Locate the cell with the specified text and output its (x, y) center coordinate. 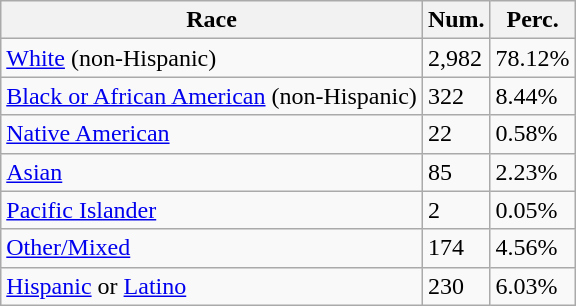
Native American (212, 134)
2 (456, 210)
322 (456, 96)
6.03% (532, 286)
Pacific Islander (212, 210)
Black or African American (non-Hispanic) (212, 96)
8.44% (532, 96)
0.58% (532, 134)
Perc. (532, 20)
85 (456, 172)
0.05% (532, 210)
Num. (456, 20)
Asian (212, 172)
174 (456, 248)
Race (212, 20)
Other/Mixed (212, 248)
White (non-Hispanic) (212, 58)
2,982 (456, 58)
22 (456, 134)
2.23% (532, 172)
78.12% (532, 58)
Hispanic or Latino (212, 286)
4.56% (532, 248)
230 (456, 286)
